Identify which cell holds the provided text, then report its [x, y] central coordinate. 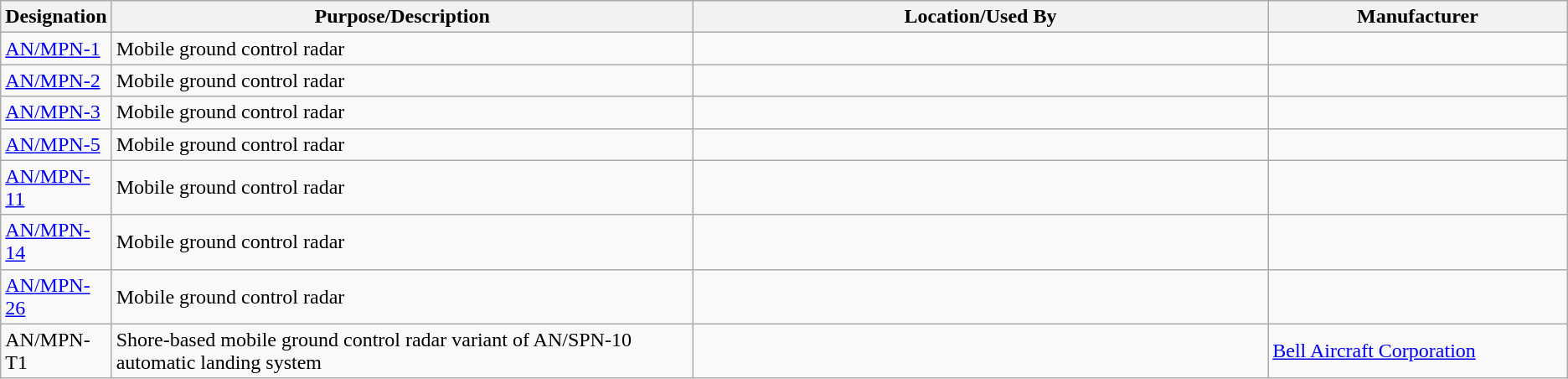
Designation [56, 17]
AN/MPN-3 [56, 112]
AN/MPN-14 [56, 241]
Shore-based mobile ground control radar variant of AN/SPN-10 automatic landing system [402, 350]
AN/MPN-5 [56, 144]
Location/Used By [980, 17]
Manufacturer [1418, 17]
AN/MPN-T1 [56, 350]
AN/MPN-2 [56, 80]
Purpose/Description [402, 17]
AN/MPN-11 [56, 188]
Bell Aircraft Corporation [1418, 350]
AN/MPN-26 [56, 297]
AN/MPN-1 [56, 49]
